For the text-containing cell, return its midpoint in (x, y) coordinate format. 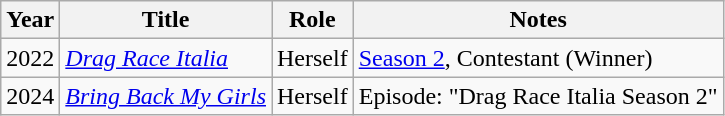
Title (166, 20)
Drag Race Italia (166, 58)
2022 (30, 58)
Role (313, 20)
Year (30, 20)
Notes (538, 20)
Bring Back My Girls (166, 96)
2024 (30, 96)
Season 2, Contestant (Winner) (538, 58)
Episode: "Drag Race Italia Season 2" (538, 96)
